From the cell containing the given text, extract its center point as [X, Y] coordinate. 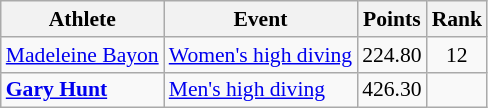
Gary Hunt [82, 90]
Points [392, 19]
Athlete [82, 19]
224.80 [392, 55]
Women's high diving [260, 55]
Event [260, 19]
12 [458, 55]
426.30 [392, 90]
Madeleine Bayon [82, 55]
Men's high diving [260, 90]
Rank [458, 19]
